Output the [X, Y] coordinate of the center of the cell containing the given text.  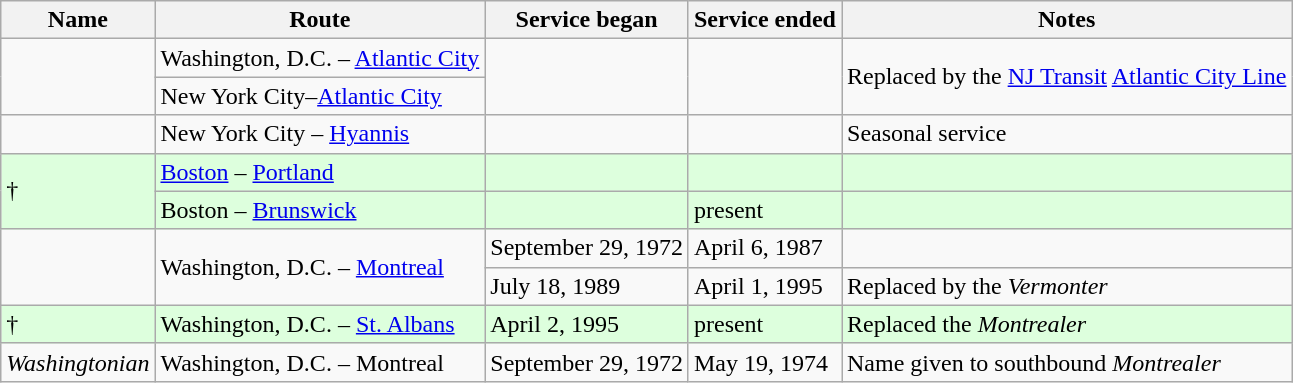
New York City–Atlantic City [320, 96]
July 18, 1989 [587, 286]
Name [78, 20]
Washingtonian [78, 362]
Replaced the Montrealer [1067, 324]
Service ended [764, 20]
Service began [587, 20]
Replaced by the NJ Transit Atlantic City Line [1067, 77]
Washington, D.C. – St. Albans [320, 324]
Route [320, 20]
Name given to southbound Montrealer [1067, 362]
May 19, 1974 [764, 362]
New York City – Hyannis [320, 134]
Notes [1067, 20]
Replaced by the Vermonter [1067, 286]
April 6, 1987 [764, 248]
April 2, 1995 [587, 324]
Seasonal service [1067, 134]
Boston – Portland [320, 172]
April 1, 1995 [764, 286]
Washington, D.C. – Atlantic City [320, 58]
Boston – Brunswick [320, 210]
